Return the (x, y) coordinate for the center point of the cell that contains the specified text.  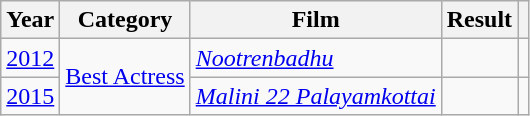
Malini 22 Palayamkottai (316, 96)
Result (479, 20)
2015 (30, 96)
Year (30, 20)
Nootrenbadhu (316, 58)
Best Actress (125, 77)
Category (125, 20)
Film (316, 20)
2012 (30, 58)
